Detect which cell encompasses the target text, then output its (X, Y) center coordinate. 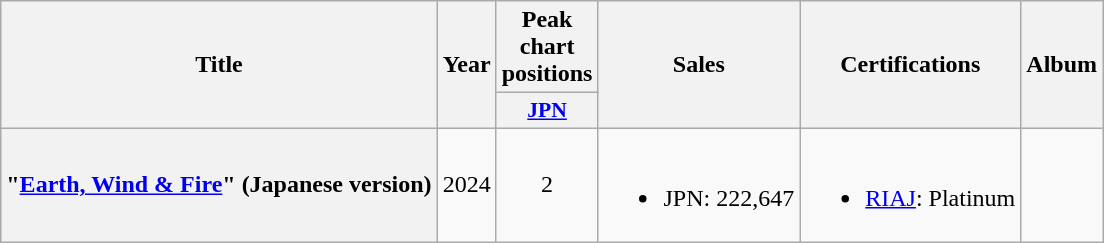
Title (219, 65)
Year (466, 65)
Peak chart positions (547, 47)
"Earth, Wind & Fire" (Japanese version) (219, 184)
Certifications (910, 65)
JPN (547, 111)
2024 (466, 184)
RIAJ: Platinum (910, 184)
Album (1062, 65)
JPN: 222,647 (699, 184)
Sales (699, 65)
2 (547, 184)
